Search for the cell housing the specified text and yield its [x, y] center coordinate. 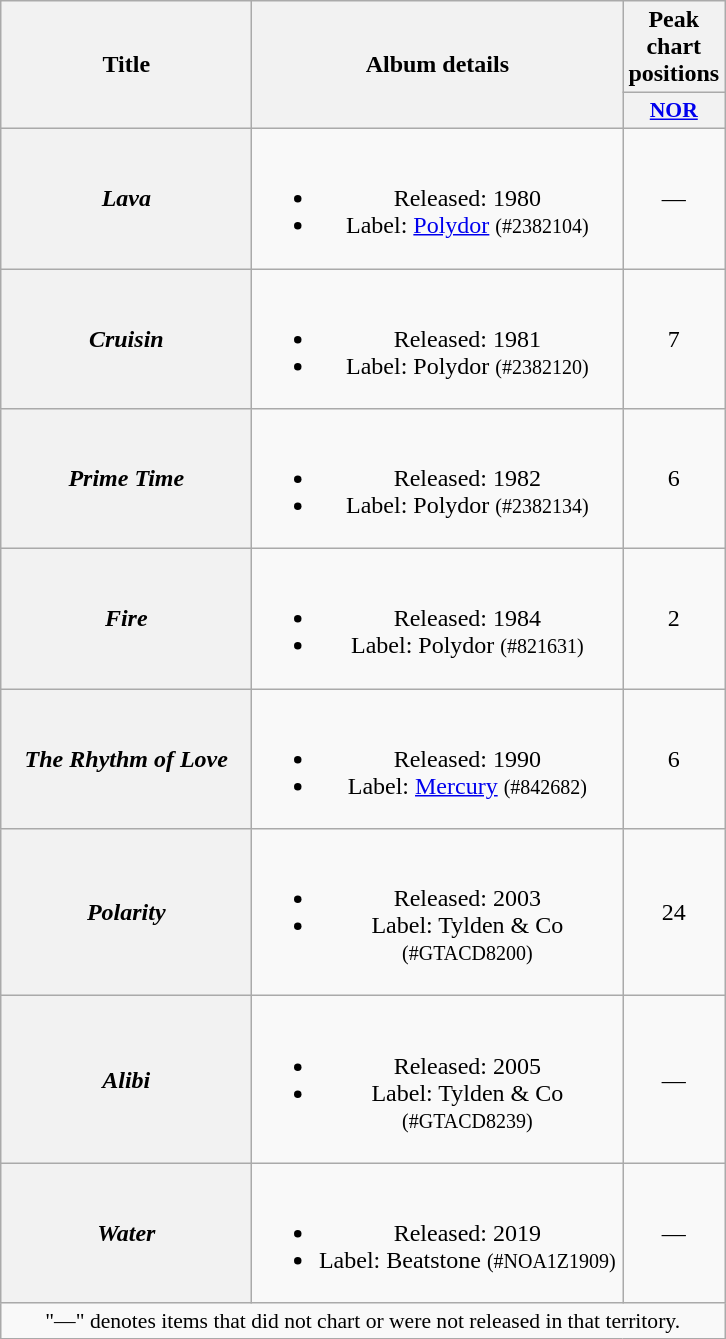
Released: 2005Label: Tylden & Co (#GTACD8239) [438, 1080]
Released: 1981Label: Polydor (#2382120) [438, 338]
NOR [674, 111]
Peak chart positions [674, 47]
Title [126, 65]
2 [674, 619]
Prime Time [126, 479]
Released: 1984Label: Polydor (#821631) [438, 619]
24 [674, 912]
Water [126, 1233]
Album details [438, 65]
Lava [126, 198]
Polarity [126, 912]
Released: 1990Label: Mercury (#842682) [438, 759]
Released: 1980Label: Polydor (#2382104) [438, 198]
Fire [126, 619]
Alibi [126, 1080]
Released: 1982Label: Polydor (#2382134) [438, 479]
Released: 2019Label: Beatstone (#NOA1Z1909) [438, 1233]
Cruisin [126, 338]
Released: 2003Label: Tylden & Co (#GTACD8200) [438, 912]
7 [674, 338]
The Rhythm of Love [126, 759]
"—" denotes items that did not chart or were not released in that territory. [363, 1321]
